Find where the given text appears and provide that cell's center as [x, y] coordinate. 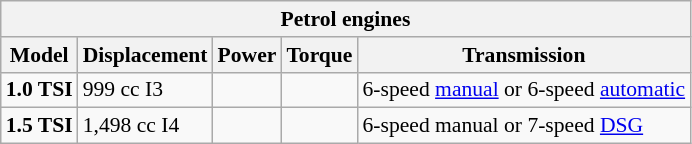
Torque [319, 55]
6-speed manual or 7-speed DSG [524, 126]
1.0 TSI [40, 90]
1.5 TSI [40, 126]
999 cc I3 [146, 90]
Displacement [146, 55]
1,498 cc I4 [146, 126]
Model [40, 55]
Transmission [524, 55]
Power [248, 55]
Petrol engines [346, 19]
6-speed manual or 6-speed automatic [524, 90]
